Output the [x, y] coordinate of the center of the cell containing the given text.  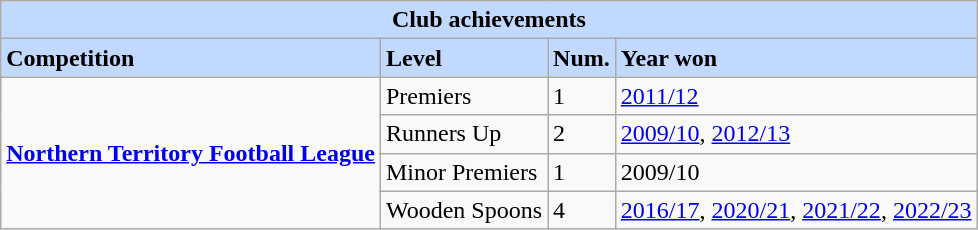
Year won [796, 58]
2009/10, 2012/13 [796, 134]
Competition [191, 58]
Premiers [464, 96]
2016/17, 2020/21, 2021/22, 2022/23 [796, 210]
Runners Up [464, 134]
2 [582, 134]
2011/12 [796, 96]
Club achievements [489, 20]
4 [582, 210]
Level [464, 58]
Minor Premiers [464, 172]
Northern Territory Football League [191, 153]
Num. [582, 58]
Wooden Spoons [464, 210]
2009/10 [796, 172]
